Locate the cell with the specified text and output its [x, y] center coordinate. 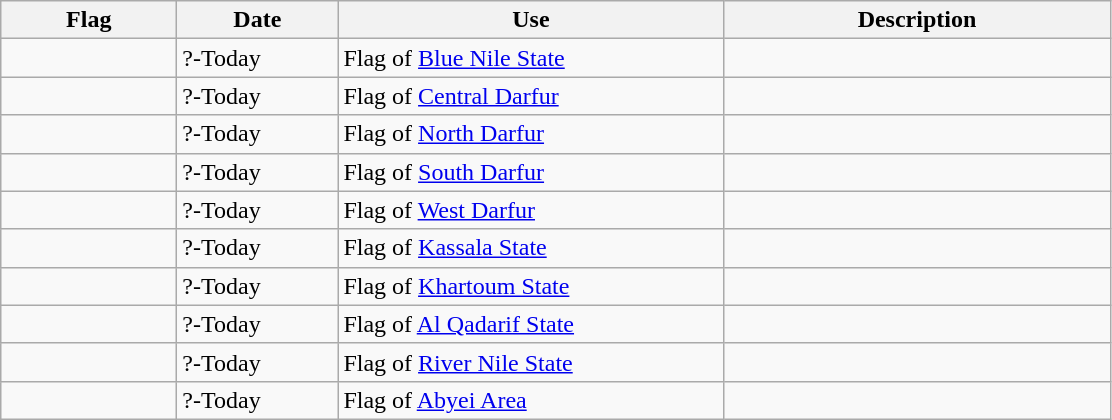
Flag of North Darfur [531, 134]
Flag of Abyei Area [531, 400]
Flag of Khartoum State [531, 286]
Flag of Blue Nile State [531, 58]
Flag of Central Darfur [531, 96]
Flag of South Darfur [531, 172]
Flag of Al Qadarif State [531, 324]
Flag of River Nile State [531, 362]
Flag of West Darfur [531, 210]
Flag of Kassala State [531, 248]
Use [531, 20]
Date [258, 20]
Description [917, 20]
Flag [89, 20]
